Scan for the cell matching the given text and deliver its (X, Y) coordinate at center. 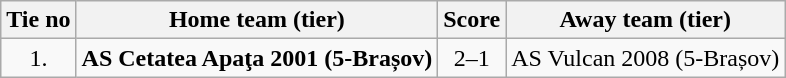
1. (38, 58)
Away team (tier) (646, 20)
Tie no (38, 20)
2–1 (472, 58)
AS Cetatea Apaţa 2001 (5-Brașov) (257, 58)
Home team (tier) (257, 20)
Score (472, 20)
AS Vulcan 2008 (5-Brașov) (646, 58)
